Locate the cell with the specified text and output its [x, y] center coordinate. 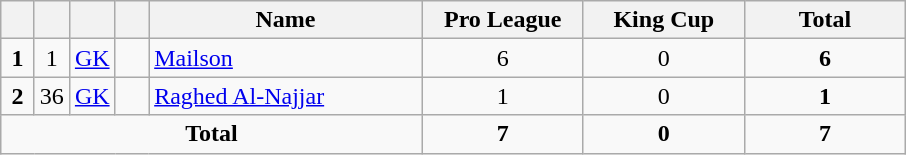
Raghed Al-Najjar [286, 96]
2 [18, 96]
King Cup [664, 20]
Mailson [286, 58]
Name [286, 20]
Pro League [502, 20]
36 [52, 96]
